Find where the given text appears and provide that cell's center as (x, y) coordinate. 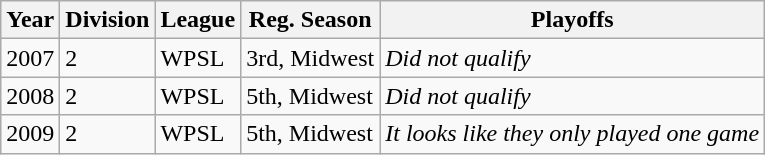
Division (108, 20)
2009 (30, 134)
2007 (30, 58)
3rd, Midwest (310, 58)
2008 (30, 96)
Reg. Season (310, 20)
Playoffs (572, 20)
League (198, 20)
Year (30, 20)
It looks like they only played one game (572, 134)
